Scan for the cell matching the given text and deliver its (x, y) coordinate at center. 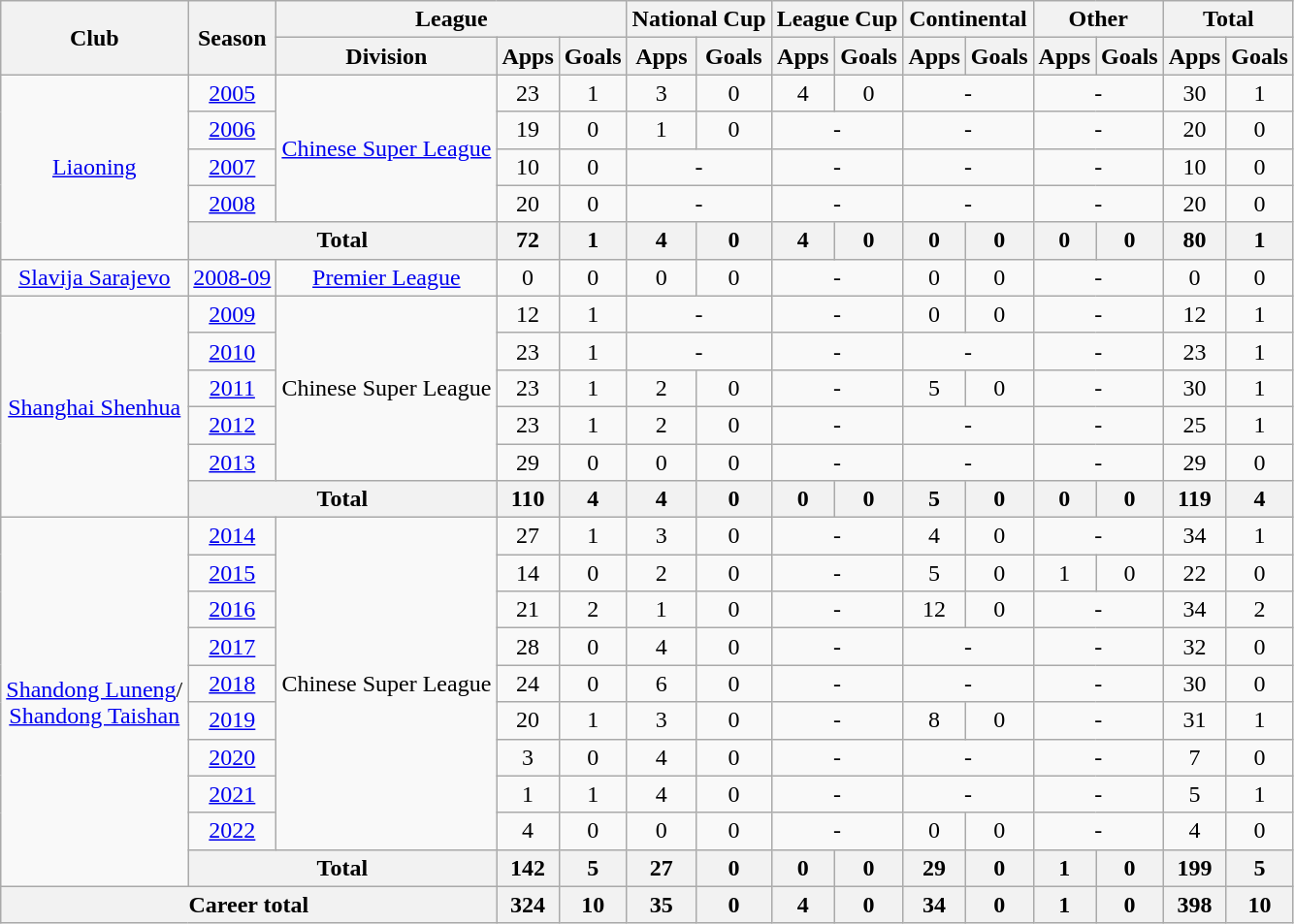
2019 (233, 720)
2020 (233, 757)
2017 (233, 647)
2009 (233, 314)
24 (528, 684)
2006 (233, 130)
28 (528, 647)
80 (1194, 240)
2022 (233, 831)
2011 (233, 388)
7 (1194, 757)
2010 (233, 351)
2012 (233, 425)
119 (1194, 499)
Liaoning (95, 167)
199 (1194, 868)
Shanghai Shenhua (95, 406)
110 (528, 499)
Career total (248, 905)
Season (233, 38)
19 (528, 130)
Slavija Sarajevo (95, 277)
2016 (233, 610)
2005 (233, 93)
2015 (233, 573)
32 (1194, 647)
22 (1194, 573)
398 (1194, 905)
League Cup (837, 19)
2014 (233, 536)
League (452, 19)
Division (386, 56)
2021 (233, 794)
72 (528, 240)
2013 (233, 462)
National Cup (698, 19)
8 (934, 720)
142 (528, 868)
Club (95, 38)
21 (528, 610)
2018 (233, 684)
14 (528, 573)
35 (662, 905)
324 (528, 905)
Other (1098, 19)
2008 (233, 204)
Continental (968, 19)
Premier League (386, 277)
25 (1194, 425)
Shandong Luneng/Shandong Taishan (95, 702)
2008-09 (233, 277)
6 (662, 684)
2007 (233, 167)
31 (1194, 720)
